Locate the cell with the specified text and output its (x, y) center coordinate. 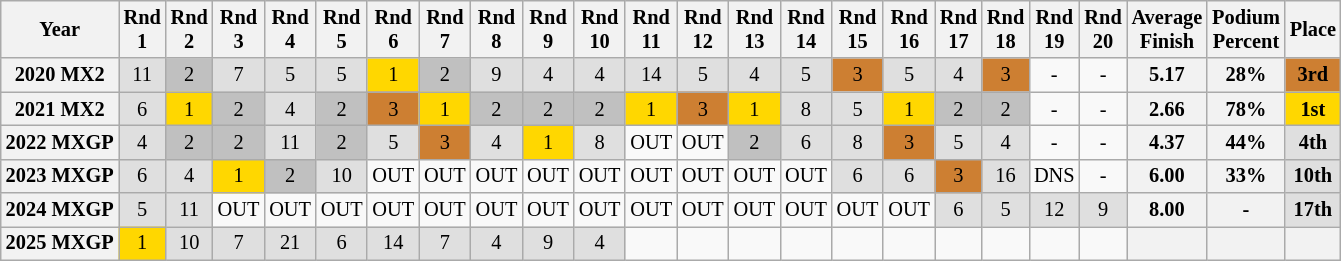
Rnd17 (958, 29)
5.17 (1168, 75)
3rd (1313, 75)
Rnd7 (445, 29)
Rnd2 (190, 29)
28% (1246, 75)
Rnd1 (142, 29)
4th (1313, 142)
8.00 (1168, 210)
Rnd12 (703, 29)
10th (1313, 176)
21 (290, 243)
Rnd15 (858, 29)
AverageFinish (1168, 29)
Rnd6 (393, 29)
44% (1246, 142)
6.00 (1168, 176)
17th (1313, 210)
Rnd5 (342, 29)
2021 MX2 (60, 109)
12 (1054, 210)
33% (1246, 176)
Rnd8 (497, 29)
Rnd4 (290, 29)
DNS (1054, 176)
Rnd13 (755, 29)
Rnd10 (600, 29)
Rnd11 (651, 29)
2025 MXGP (60, 243)
2023 MXGP (60, 176)
Year (60, 29)
Rnd9 (548, 29)
2.66 (1168, 109)
2024 MXGP (60, 210)
Rnd3 (239, 29)
Rnd18 (1006, 29)
1st (1313, 109)
16 (1006, 176)
78% (1246, 109)
Rnd20 (1104, 29)
Rnd19 (1054, 29)
2022 MXGP (60, 142)
Rnd14 (806, 29)
2020 MX2 (60, 75)
Rnd16 (909, 29)
Place (1313, 29)
PodiumPercent (1246, 29)
4.37 (1168, 142)
